Scan for the cell matching the given text and deliver its (x, y) coordinate at center. 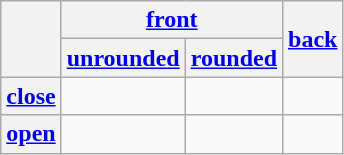
front (172, 20)
back (313, 39)
unrounded (123, 58)
rounded (234, 58)
close (31, 96)
open (31, 134)
